Return [x, y] of the center of cell containing provided text 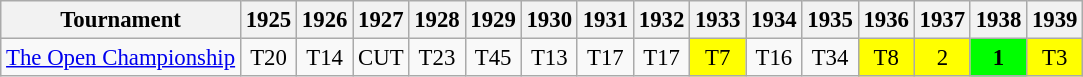
T23 [437, 58]
T45 [493, 58]
The Open Championship [121, 58]
1925 [268, 20]
T13 [549, 58]
1934 [774, 20]
T34 [830, 58]
T16 [774, 58]
1932 [661, 20]
1936 [886, 20]
CUT [381, 58]
1927 [381, 20]
Tournament [121, 20]
T3 [1055, 58]
T7 [718, 58]
T8 [886, 58]
T20 [268, 58]
T14 [325, 58]
1933 [718, 20]
1939 [1055, 20]
1931 [605, 20]
1930 [549, 20]
1935 [830, 20]
1928 [437, 20]
1 [998, 58]
2 [942, 58]
1937 [942, 20]
1929 [493, 20]
1926 [325, 20]
1938 [998, 20]
